Detect which cell encompasses the target text, then output its [X, Y] center coordinate. 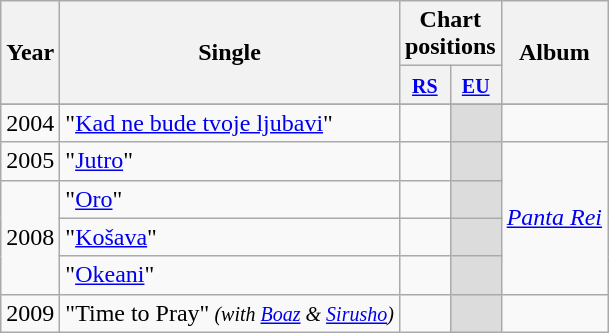
"Jutro" [230, 161]
2004 [30, 123]
Panta Rei [554, 218]
Album [554, 52]
EU [476, 85]
2008 [30, 237]
"Time to Pray" (with Boaz & Sirusho) [230, 313]
Chart positions [450, 34]
"Okeani" [230, 275]
2009 [30, 313]
"Oro" [230, 199]
"Košava" [230, 237]
Single [230, 52]
RS [424, 85]
2005 [30, 161]
"Kad ne bude tvoje ljubavi" [230, 123]
Year [30, 52]
